Extract the [X, Y] coordinate from the center of the cell holding the provided text.  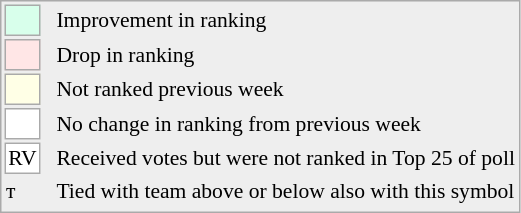
No change in ranking from previous week [286, 124]
Received votes but were not ranked in Top 25 of poll [286, 158]
Tied with team above or below also with this symbol [286, 191]
Drop in ranking [286, 55]
Not ranked previous week [286, 90]
Improvement in ranking [286, 20]
RV [22, 158]
т [22, 191]
